Provide the [X, Y] coordinate of the cell's center where the given text is located.  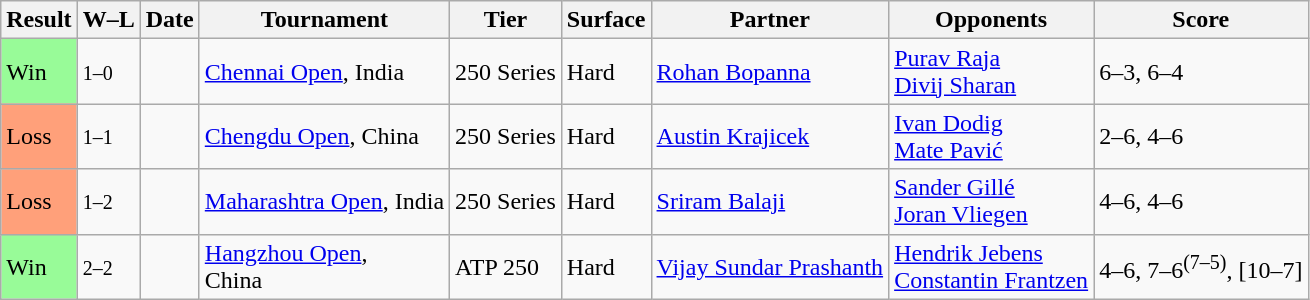
Tier [506, 20]
Hangzhou Open, China [324, 266]
W–L [108, 20]
Maharashtra Open, India [324, 202]
Purav Raja Divij Sharan [992, 72]
Date [170, 20]
Sander Gillé Joran Vliegen [992, 202]
4–6, 4–6 [1201, 202]
Vijay Sundar Prashanth [770, 266]
Surface [606, 20]
Hendrik Jebens Constantin Frantzen [992, 266]
2–2 [108, 266]
2–6, 4–6 [1201, 136]
Rohan Bopanna [770, 72]
Tournament [324, 20]
1–1 [108, 136]
Chengdu Open, China [324, 136]
Ivan Dodig Mate Pavić [992, 136]
Partner [770, 20]
Score [1201, 20]
Result [39, 20]
1–0 [108, 72]
6–3, 6–4 [1201, 72]
Chennai Open, India [324, 72]
1–2 [108, 202]
ATP 250 [506, 266]
Opponents [992, 20]
4–6, 7–6(7–5), [10–7] [1201, 266]
Sriram Balaji [770, 202]
Austin Krajicek [770, 136]
